Return [X, Y] of the center of cell containing provided text 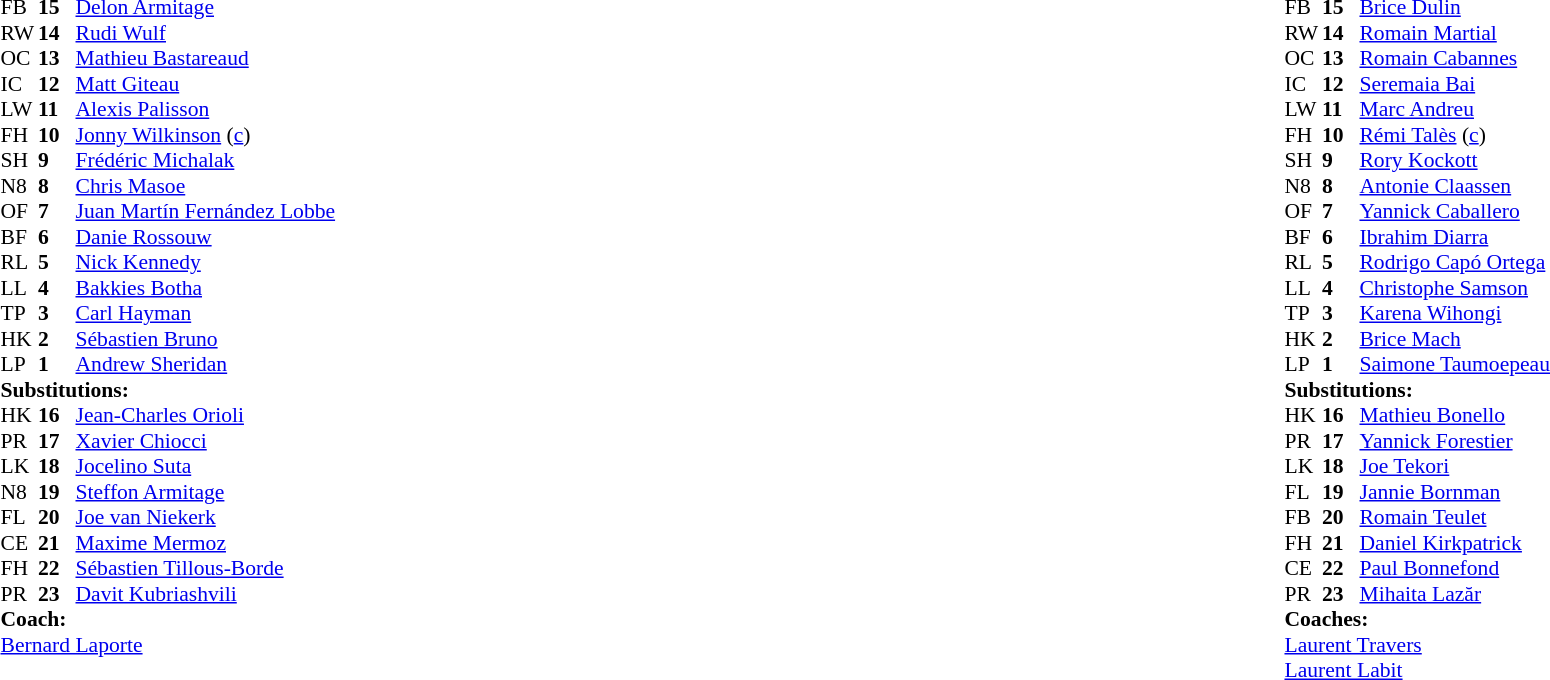
Joe van Niekerk [206, 517]
Coach: [168, 619]
Bernard Laporte [168, 645]
Mathieu Bastareaud [206, 59]
Rudi Wulf [206, 33]
Sébastien Bruno [206, 339]
Juan Martín Fernández Lobbe [206, 211]
Yannick Forestier [1454, 441]
Karena Wihongi [1454, 313]
Jocelino Suta [206, 467]
Antonie Claassen [1454, 186]
Mathieu Bonello [1454, 415]
Daniel Kirkpatrick [1454, 543]
Maxime Mermoz [206, 543]
Rémi Talès (c) [1454, 135]
Seremaia Bai [1454, 84]
Romain Martial [1454, 33]
Davit Kubriashvili [206, 594]
Paul Bonnefond [1454, 569]
Jannie Bornman [1454, 492]
Mihaita Lazăr [1454, 594]
Christophe Samson [1454, 288]
Xavier Chiocci [206, 441]
Jonny Wilkinson (c) [206, 135]
Romain Teulet [1454, 517]
Nick Kennedy [206, 263]
Joe Tekori [1454, 467]
Sébastien Tillous-Borde [206, 569]
Ibrahim Diarra [1454, 237]
Bakkies Botha [206, 288]
Andrew Sheridan [206, 365]
Yannick Caballero [1454, 211]
Marc Andreu [1454, 109]
FB [1303, 517]
Jean-Charles Orioli [206, 415]
Matt Giteau [206, 84]
Danie Rossouw [206, 237]
Romain Cabannes [1454, 59]
Rodrigo Capó Ortega [1454, 263]
Brice Mach [1454, 339]
Frédéric Michalak [206, 161]
Rory Kockott [1454, 161]
Chris Masoe [206, 186]
Carl Hayman [206, 313]
Saimone Taumoepeau [1454, 365]
Coaches: [1417, 619]
Steffon Armitage [206, 492]
Alexis Palisson [206, 109]
Laurent Travers [1417, 645]
